Output the [x, y] coordinate of the center of the cell containing the given text.  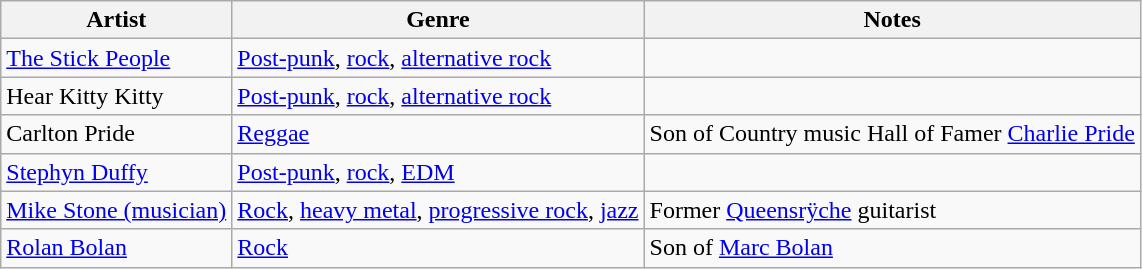
Artist [116, 20]
Post-punk, rock, EDM [438, 172]
The Stick People [116, 58]
Reggae [438, 134]
Stephyn Duffy [116, 172]
Former Queensrÿche guitarist [892, 210]
Carlton Pride [116, 134]
Son of Country music Hall of Famer Charlie Pride [892, 134]
Hear Kitty Kitty [116, 96]
Rolan Bolan [116, 248]
Genre [438, 20]
Mike Stone (musician) [116, 210]
Notes [892, 20]
Rock [438, 248]
Rock, heavy metal, progressive rock, jazz [438, 210]
Son of Marc Bolan [892, 248]
